Return (x, y) of the center of cell containing provided text 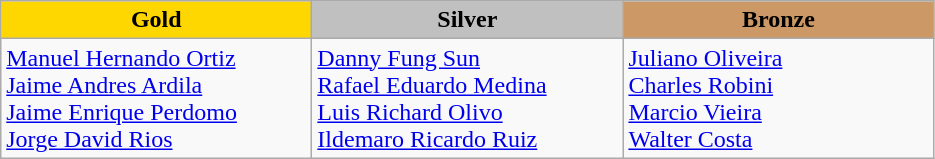
Bronze (778, 20)
Gold (156, 20)
Manuel Hernando OrtizJaime Andres ArdilaJaime Enrique PerdomoJorge David Rios (156, 98)
Danny Fung SunRafael Eduardo MedinaLuis Richard OlivoIldemaro Ricardo Ruiz (468, 98)
Silver (468, 20)
Juliano OliveiraCharles RobiniMarcio VieiraWalter Costa (778, 98)
